Identify which cell holds the provided text, then report its (X, Y) central coordinate. 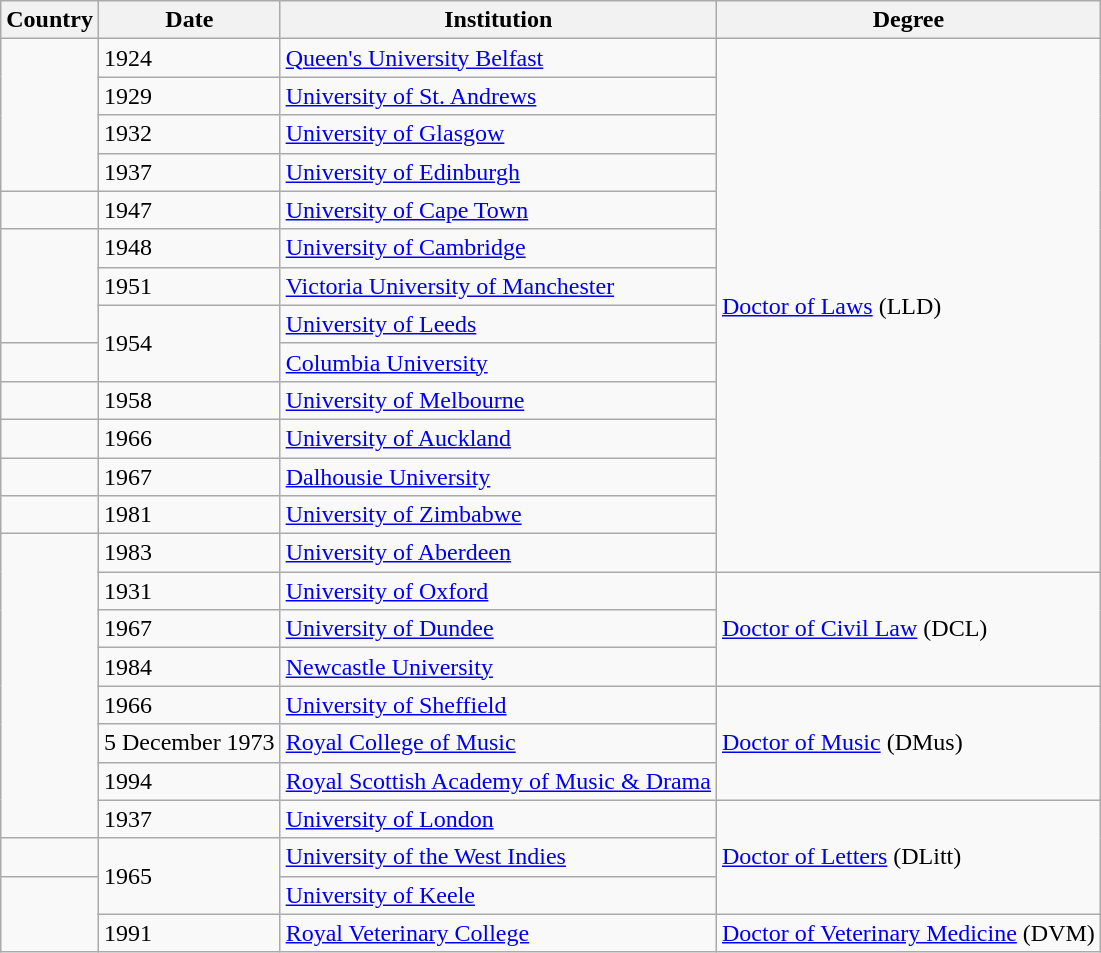
Victoria University of Manchester (498, 286)
University of London (498, 819)
Doctor of Civil Law (DCL) (908, 629)
Royal College of Music (498, 743)
University of St. Andrews (498, 96)
1947 (189, 210)
University of Keele (498, 895)
1965 (189, 876)
1924 (189, 58)
5 December 1973 (189, 743)
Dalhousie University (498, 477)
1981 (189, 515)
University of Cambridge (498, 248)
University of Auckland (498, 438)
Doctor of Letters (DLitt) (908, 857)
1929 (189, 96)
University of Glasgow (498, 134)
1991 (189, 933)
Royal Scottish Academy of Music & Drama (498, 781)
1954 (189, 343)
Royal Veterinary College (498, 933)
1951 (189, 286)
University of Edinburgh (498, 172)
1983 (189, 553)
University of Oxford (498, 591)
Queen's University Belfast (498, 58)
Doctor of Veterinary Medicine (DVM) (908, 933)
1932 (189, 134)
University of Sheffield (498, 705)
Columbia University (498, 362)
University of the West Indies (498, 857)
1958 (189, 400)
University of Zimbabwe (498, 515)
Country (50, 20)
University of Aberdeen (498, 553)
1931 (189, 591)
University of Cape Town (498, 210)
University of Melbourne (498, 400)
Date (189, 20)
University of Leeds (498, 324)
Institution (498, 20)
Doctor of Music (DMus) (908, 743)
Degree (908, 20)
Newcastle University (498, 667)
1994 (189, 781)
University of Dundee (498, 629)
1984 (189, 667)
Doctor of Laws (LLD) (908, 306)
1948 (189, 248)
